Find where the given text appears and provide that cell's center as (X, Y) coordinate. 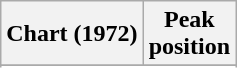
Chart (1972) (72, 34)
Peak position (189, 34)
